Locate the cell with the specified text and output its (X, Y) center coordinate. 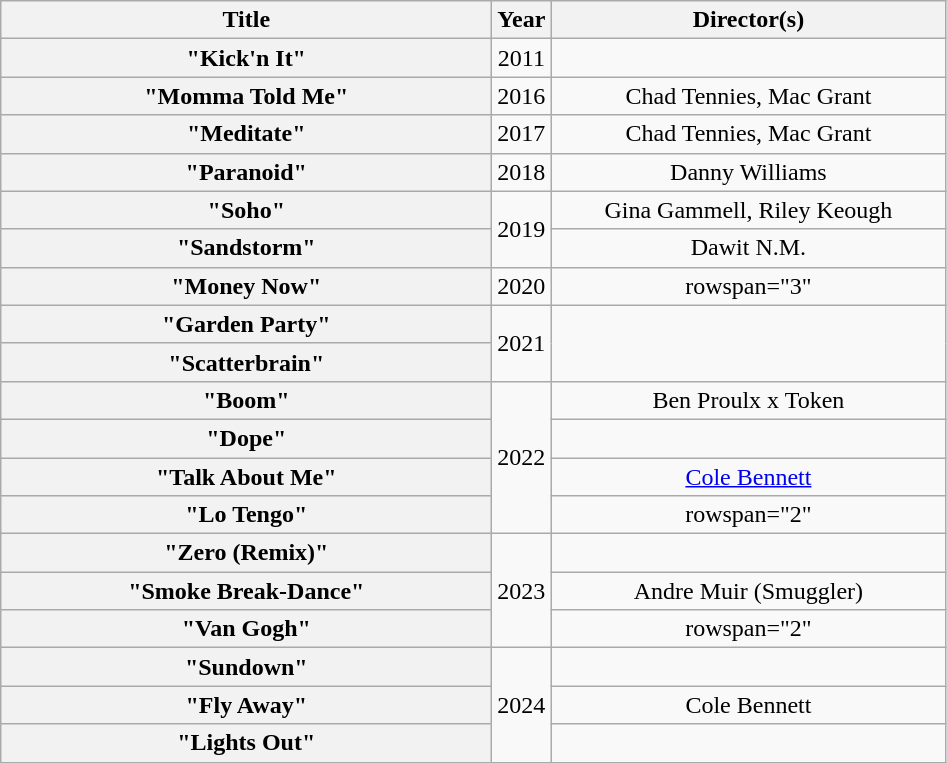
"Paranoid" (246, 172)
"Money Now" (246, 286)
Title (246, 20)
2017 (522, 134)
"Garden Party" (246, 324)
2019 (522, 229)
"Sundown" (246, 667)
"Meditate" (246, 134)
"Soho" (246, 210)
2021 (522, 343)
2022 (522, 457)
2018 (522, 172)
"Fly Away" (246, 705)
2020 (522, 286)
"Sandstorm" (246, 248)
2011 (522, 58)
"Lights Out" (246, 743)
2023 (522, 591)
"Dope" (246, 438)
"Zero (Remix)" (246, 553)
"Momma Told Me" (246, 96)
"Boom" (246, 400)
"Van Gogh" (246, 629)
2024 (522, 705)
"Kick'n It" (246, 58)
"Smoke Break-Dance" (246, 591)
Dawit N.M. (748, 248)
Ben Proulx x Token (748, 400)
Gina Gammell, Riley Keough (748, 210)
"Talk About Me" (246, 477)
"Lo Tengo" (246, 515)
"Scatterbrain" (246, 362)
2016 (522, 96)
Director(s) (748, 20)
Year (522, 20)
rowspan="3" (748, 286)
Danny Williams (748, 172)
Andre Muir (Smuggler) (748, 591)
